Determine the [x, y] coordinate at the center of the cell enclosing the given text.  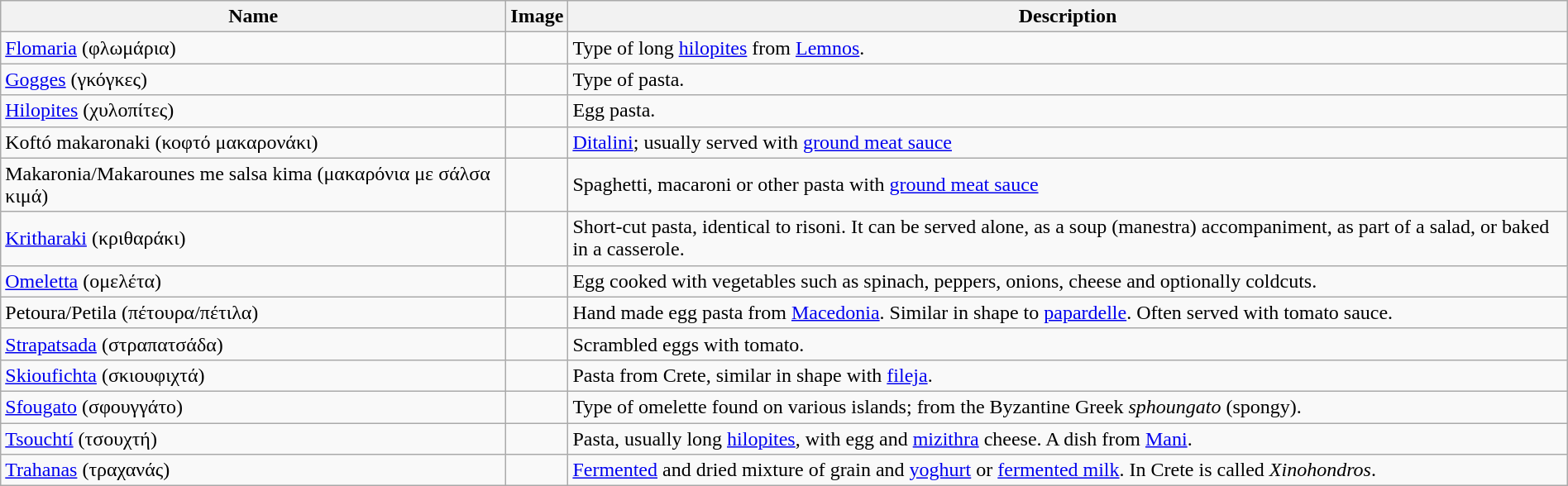
Sfougato (σφουγγάτο) [253, 407]
Short-cut pasta, identical to risoni. It can be served alone, as a soup (manestra) accompaniment, as part of a salad, or baked in a casserole. [1068, 238]
Makaronia/Makarounes me salsa kima (μακαρόνια με σάλσα κιμά) [253, 185]
Kritharaki (κριθαράκι) [253, 238]
Fermented and dried mixture of grain and yoghurt or fermented milk. In Crete is called Xinohondros. [1068, 470]
Type of omelette found on various islands; from the Byzantine Greek sphoungato (spongy). [1068, 407]
Hand made egg pasta from Macedonia. Similar in shape to papardelle. Often served with tomato sauce. [1068, 312]
Type of long hilopites from Lemnos. [1068, 48]
Image [538, 17]
Tsouchtí (τσουχτή) [253, 439]
Pasta from Crete, similar in shape with fileja. [1068, 375]
Strapatsada (στραπατσάδα) [253, 344]
Description [1068, 17]
Flomaria (φλωμάρια) [253, 48]
Egg cooked with vegetables such as spinach, peppers, onions, cheese and optionally coldcuts. [1068, 281]
Scrambled eggs with tomato. [1068, 344]
Hilopites (χυλοπίτες) [253, 111]
Gogges (γκόγκες) [253, 79]
Egg pasta. [1068, 111]
Skioufichta (σκιουφιχτά) [253, 375]
Name [253, 17]
Spaghetti, macaroni or other pasta with ground meat sauce [1068, 185]
Ditalini; usually served with ground meat sauce [1068, 142]
Trahanas (τραχανάς) [253, 470]
Pasta, usually long hilopites, with egg and mizithra cheese. A dish from Mani. [1068, 439]
Type of pasta. [1068, 79]
Omeletta (ομελέτα) [253, 281]
Petoura/Petila (πέτουρα/πέτιλα) [253, 312]
Koftó makaronaki (κοφτό μακαρονάκι) [253, 142]
